Find where the given text appears and provide that cell's center as [x, y] coordinate. 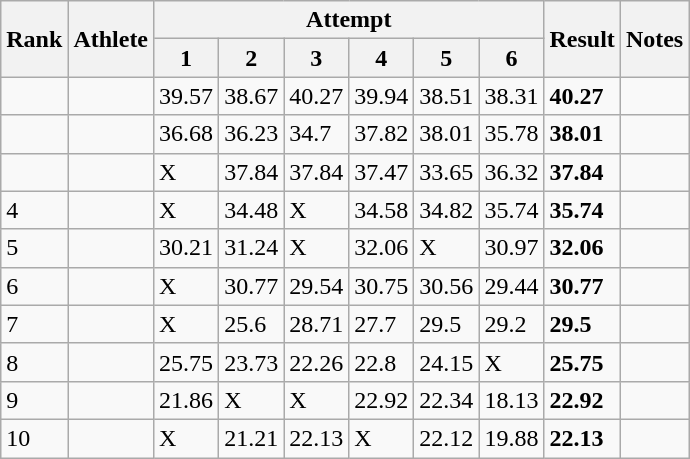
22.26 [316, 362]
30.97 [512, 248]
38.67 [252, 96]
Notes [654, 39]
27.7 [382, 324]
22.12 [446, 438]
37.47 [382, 172]
10 [34, 438]
30.56 [446, 286]
22.34 [446, 400]
39.94 [382, 96]
34.58 [382, 210]
24.15 [446, 362]
37.82 [382, 134]
34.82 [446, 210]
19.88 [512, 438]
31.24 [252, 248]
3 [316, 58]
30.75 [382, 286]
34.7 [316, 134]
28.71 [316, 324]
36.32 [512, 172]
34.48 [252, 210]
38.51 [446, 96]
36.68 [186, 134]
23.73 [252, 362]
9 [34, 400]
21.21 [252, 438]
2 [252, 58]
29.54 [316, 286]
39.57 [186, 96]
1 [186, 58]
18.13 [512, 400]
25.6 [252, 324]
7 [34, 324]
22.8 [382, 362]
36.23 [252, 134]
Rank [34, 39]
Athlete [111, 39]
35.78 [512, 134]
33.65 [446, 172]
38.31 [512, 96]
29.2 [512, 324]
29.44 [512, 286]
Attempt [349, 20]
21.86 [186, 400]
Result [582, 39]
8 [34, 362]
30.21 [186, 248]
